Find where the given text appears and provide that cell's center as (X, Y) coordinate. 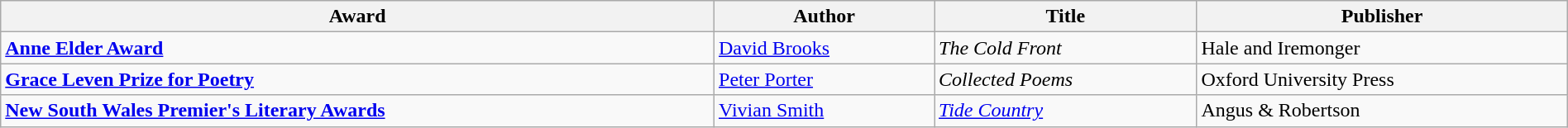
Publisher (1382, 17)
Collected Poems (1065, 79)
Author (825, 17)
Vivian Smith (825, 111)
The Cold Front (1065, 48)
Award (357, 17)
Anne Elder Award (357, 48)
Tide Country (1065, 111)
Peter Porter (825, 79)
Grace Leven Prize for Poetry (357, 79)
David Brooks (825, 48)
Oxford University Press (1382, 79)
Title (1065, 17)
Angus & Robertson (1382, 111)
Hale and Iremonger (1382, 48)
New South Wales Premier's Literary Awards (357, 111)
